Identify which cell holds the provided text, then report its (X, Y) central coordinate. 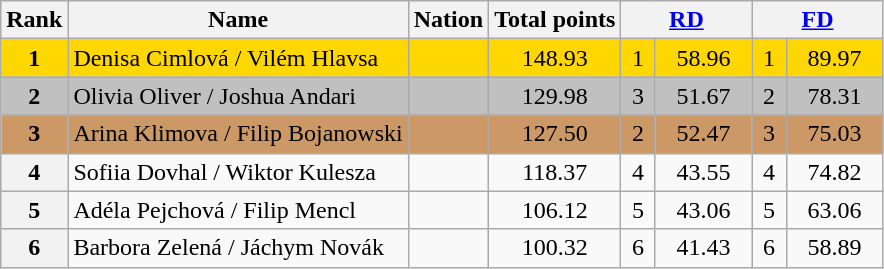
89.97 (834, 58)
41.43 (704, 248)
118.37 (555, 172)
Sofiia Dovhal / Wiktor Kulesza (238, 172)
148.93 (555, 58)
100.32 (555, 248)
129.98 (555, 96)
Total points (555, 20)
63.06 (834, 210)
Adéla Pejchová / Filip Mencl (238, 210)
Barbora Zelená / Jáchym Novák (238, 248)
51.67 (704, 96)
RD (686, 20)
Rank (34, 20)
127.50 (555, 134)
52.47 (704, 134)
Nation (448, 20)
Name (238, 20)
74.82 (834, 172)
78.31 (834, 96)
Olivia Oliver / Joshua Andari (238, 96)
58.96 (704, 58)
Denisa Cimlová / Vilém Hlavsa (238, 58)
43.55 (704, 172)
58.89 (834, 248)
75.03 (834, 134)
43.06 (704, 210)
Arina Klimova / Filip Bojanowski (238, 134)
106.12 (555, 210)
FD (818, 20)
